Extract the [x, y] coordinate from the center of the cell holding the provided text.  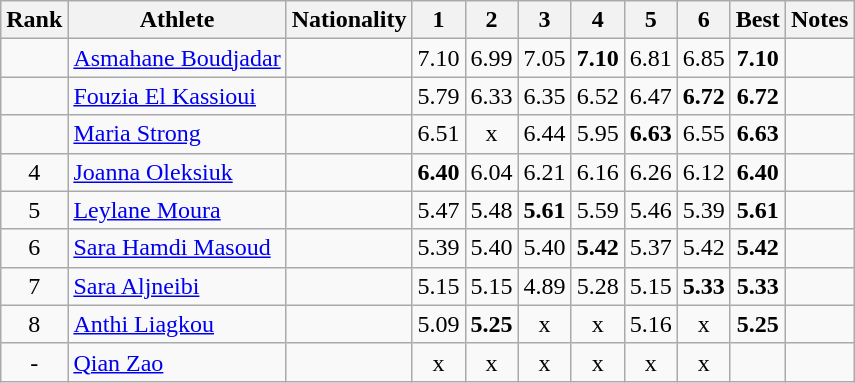
6.52 [598, 96]
4.89 [544, 286]
Joanna Oleksiuk [177, 172]
5.47 [438, 210]
6.81 [650, 58]
6.85 [704, 58]
7 [34, 286]
5.37 [650, 248]
Leylane Moura [177, 210]
Qian Zao [177, 362]
5.46 [650, 210]
Asmahane Boudjadar [177, 58]
5.16 [650, 324]
- [34, 362]
5.95 [598, 134]
5.28 [598, 286]
7.05 [544, 58]
5.79 [438, 96]
5.59 [598, 210]
Sara Aljneibi [177, 286]
Rank [34, 20]
6.33 [492, 96]
6.21 [544, 172]
Nationality [349, 20]
6.99 [492, 58]
Sara Hamdi Masoud [177, 248]
Athlete [177, 20]
1 [438, 20]
6.16 [598, 172]
6.47 [650, 96]
2 [492, 20]
3 [544, 20]
5.09 [438, 324]
6.35 [544, 96]
Anthi Liagkou [177, 324]
6.26 [650, 172]
6.44 [544, 134]
6.51 [438, 134]
Maria Strong [177, 134]
8 [34, 324]
6.12 [704, 172]
6.55 [704, 134]
Notes [819, 20]
5.48 [492, 210]
Best [758, 20]
6.04 [492, 172]
Fouzia El Kassioui [177, 96]
